Locate the cell with the specified text and output its (X, Y) center coordinate. 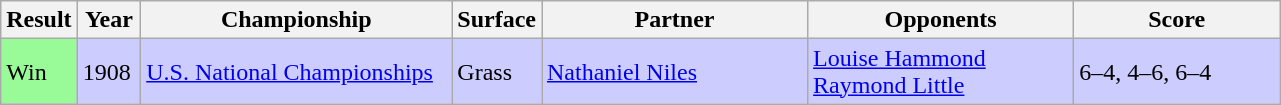
Grass (497, 72)
Louise Hammond Raymond Little (941, 72)
Partner (675, 20)
Result (39, 20)
Year (109, 20)
Championship (296, 20)
Opponents (941, 20)
Win (39, 72)
Score (1177, 20)
Surface (497, 20)
6–4, 4–6, 6–4 (1177, 72)
1908 (109, 72)
Nathaniel Niles (675, 72)
U.S. National Championships (296, 72)
